Determine the (x, y) coordinate at the center of the cell enclosing the given text.  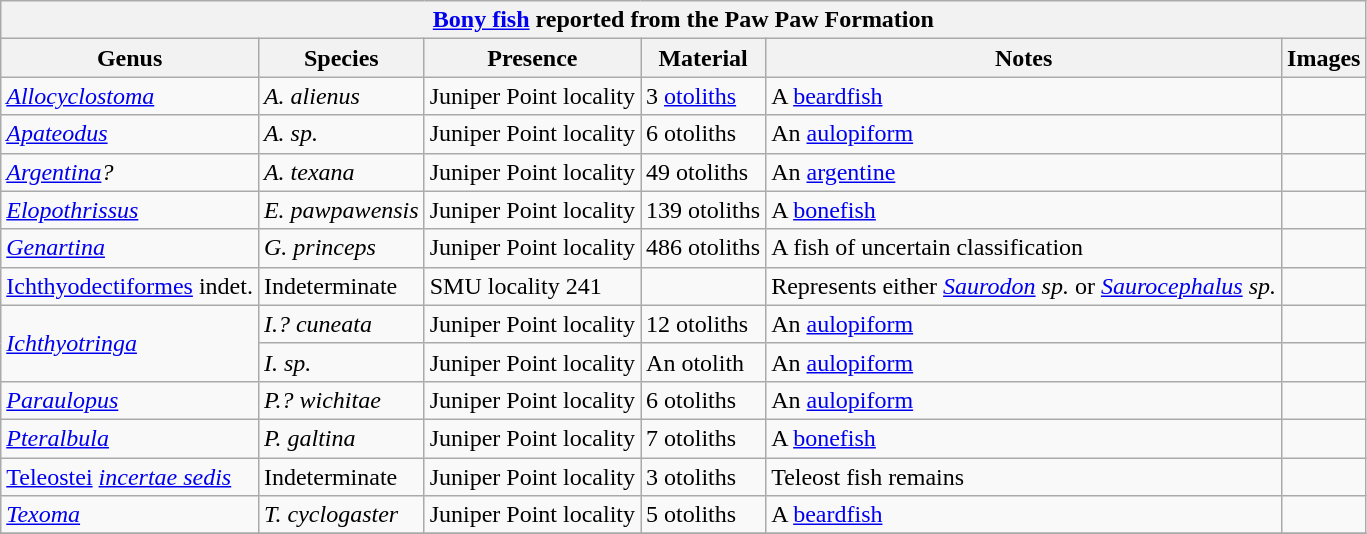
Notes (1024, 58)
Genus (130, 58)
A fish of uncertain classification (1024, 248)
12 otoliths (704, 324)
Species (341, 58)
Teleostei incertae sedis (130, 477)
Ichthyotringa (130, 343)
An argentine (1024, 172)
7 otoliths (704, 438)
Ichthyodectiformes indet. (130, 286)
I.? cuneata (341, 324)
Texoma (130, 515)
Pteralbula (130, 438)
An otolith (704, 362)
Teleost fish remains (1024, 477)
Images (1324, 58)
A. texana (341, 172)
T. cyclogaster (341, 515)
SMU locality 241 (532, 286)
A. alienus (341, 96)
Presence (532, 58)
Material (704, 58)
I. sp. (341, 362)
Paraulopus (130, 400)
E. pawpawensis (341, 210)
P.? wichitae (341, 400)
486 otoliths (704, 248)
Elopothrissus (130, 210)
5 otoliths (704, 515)
G. princeps (341, 248)
Allocyclostoma (130, 96)
Represents either Saurodon sp. or Saurocephalus sp. (1024, 286)
Argentina? (130, 172)
Apateodus (130, 134)
Genartina (130, 248)
A. sp. (341, 134)
P. galtina (341, 438)
49 otoliths (704, 172)
Bony fish reported from the Paw Paw Formation (684, 20)
139 otoliths (704, 210)
